Pinpoint the cell where the given text exists, returning its (X, Y) midpoint coordinate. 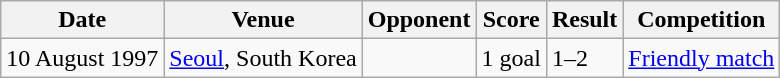
Opponent (419, 20)
10 August 1997 (82, 58)
1 goal (511, 58)
Friendly match (702, 58)
Seoul, South Korea (263, 58)
Result (584, 20)
Date (82, 20)
Score (511, 20)
Venue (263, 20)
1–2 (584, 58)
Competition (702, 20)
